From the cell containing the given text, extract its center point as (x, y) coordinate. 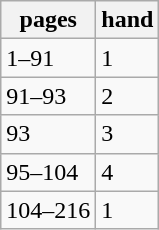
1–91 (48, 58)
2 (128, 96)
4 (128, 172)
hand (128, 20)
104–216 (48, 210)
95–104 (48, 172)
pages (48, 20)
93 (48, 134)
91–93 (48, 96)
3 (128, 134)
